Search for the cell housing the specified text and yield its (X, Y) center coordinate. 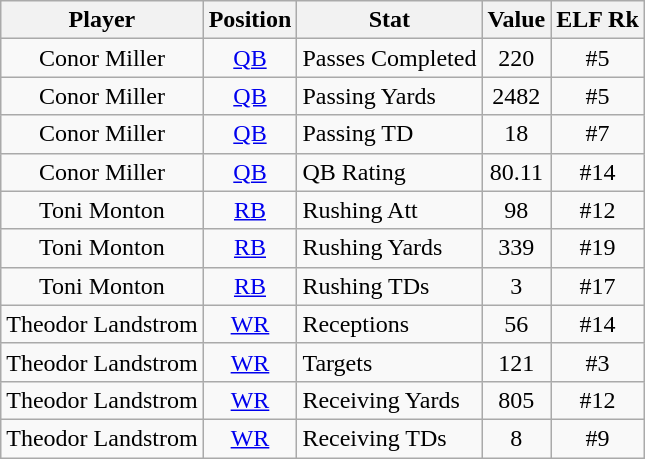
Player (102, 20)
98 (516, 210)
339 (516, 248)
Passes Completed (390, 58)
Targets (390, 362)
Value (516, 20)
Rushing Att (390, 210)
Receptions (390, 324)
#9 (598, 438)
805 (516, 400)
#7 (598, 134)
121 (516, 362)
56 (516, 324)
Rushing TDs (390, 286)
8 (516, 438)
#17 (598, 286)
Position (250, 20)
Passing Yards (390, 96)
Receiving TDs (390, 438)
Rushing Yards (390, 248)
#19 (598, 248)
80.11 (516, 172)
Stat (390, 20)
Receiving Yards (390, 400)
#3 (598, 362)
18 (516, 134)
2482 (516, 96)
3 (516, 286)
ELF Rk (598, 20)
220 (516, 58)
QB Rating (390, 172)
Passing TD (390, 134)
